Identify which cell holds the provided text, then report its [x, y] central coordinate. 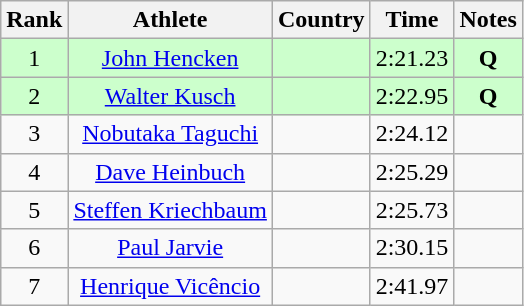
Time [412, 20]
2:41.97 [412, 286]
1 [34, 58]
Steffen Kriechbaum [170, 210]
2:21.23 [412, 58]
4 [34, 172]
3 [34, 134]
5 [34, 210]
6 [34, 248]
2:22.95 [412, 96]
Walter Kusch [170, 96]
2:25.73 [412, 210]
2:30.15 [412, 248]
2 [34, 96]
Paul Jarvie [170, 248]
7 [34, 286]
Dave Heinbuch [170, 172]
2:24.12 [412, 134]
Rank [34, 20]
Nobutaka Taguchi [170, 134]
Henrique Vicêncio [170, 286]
John Hencken [170, 58]
Country [321, 20]
Notes [488, 20]
Athlete [170, 20]
2:25.29 [412, 172]
